Return the (X, Y) coordinate for the center point of the cell that contains the specified text.  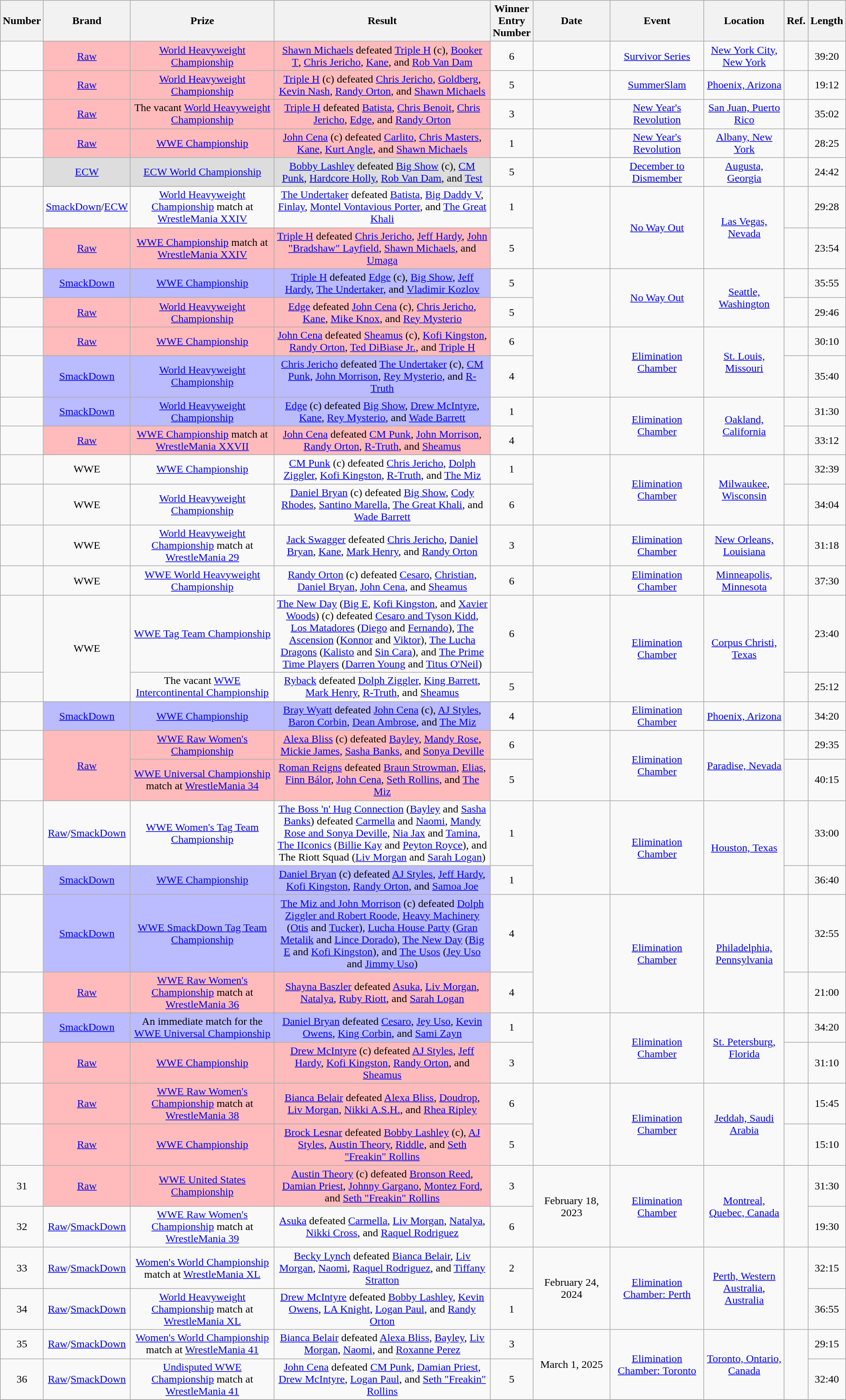
Becky Lynch defeated Bianca Belair, Liv Morgan, Naomi, Raquel Rodriguez, and Tiffany Stratton (382, 1268)
Perth, Western Australia, Australia (744, 1288)
31:18 (827, 546)
St. Petersburg, Florida (744, 1048)
St. Louis, Missouri (744, 361)
The vacant WWE Intercontinental Championship (202, 687)
Result (382, 21)
The Undertaker defeated Batista, Big Daddy V, Finlay, Montel Vontavious Porter, and The Great Khali (382, 207)
28:25 (827, 143)
December to Dismember (657, 172)
WWE Raw Women's Championship match at WrestleMania 38 (202, 1104)
32:15 (827, 1268)
Edge (c) defeated Big Show, Drew McIntyre, Kane, Rey Mysterio, and Wade Barrett (382, 411)
WWE United States Championship (202, 1186)
Bobby Lashley defeated Big Show (c), CM Punk, Hardcore Holly, Rob Van Dam, and Test (382, 172)
World Heavyweight Championship match at WrestleMania 29 (202, 546)
Triple H (c) defeated Chris Jericho, Goldberg, Kevin Nash, Randy Orton, and Shawn Michaels (382, 85)
Toronto, Ontario, Canada (744, 1364)
WWE Tag Team Championship (202, 634)
February 18, 2023 (572, 1206)
35:55 (827, 283)
Augusta, Georgia (744, 172)
WWE Women's Tag Team Championship (202, 833)
Seattle, Washington (744, 298)
Ref. (796, 21)
Brock Lesnar defeated Bobby Lashley (c), AJ Styles, Austin Theory, Riddle, and Seth "Freakin" Rollins (382, 1145)
WWE Raw Women's Championship (202, 745)
San Juan, Puerto Rico (744, 114)
An immediate match for the WWE Universal Championship (202, 1027)
Location (744, 21)
40:15 (827, 780)
Ryback defeated Dolph Ziggler, King Barrett, Mark Henry, R-Truth, and Sheamus (382, 687)
35 (22, 1344)
New York City, New York (744, 56)
World Heavyweight Championship match at WrestleMania XL (202, 1309)
Undisputed WWE Championship match at WrestleMania 41 (202, 1379)
34 (22, 1309)
WWE Raw Women's Championship match at WrestleMania 36 (202, 992)
Daniel Bryan (c) defeated Big Show, Cody Rhodes, Santino Marella, The Great Khali, and Wade Barrett (382, 505)
Corpus Christi, Texas (744, 648)
Bianca Belair defeated Alexa Bliss, Doudrop, Liv Morgan, Nikki A.S.H., and Rhea Ripley (382, 1104)
33:12 (827, 441)
Elimination Chamber: Perth (657, 1288)
Daniel Bryan defeated Cesaro, Jey Uso, Kevin Owens, King Corbin, and Sami Zayn (382, 1027)
WWE Championship match at WrestleMania XXVII (202, 441)
35:40 (827, 376)
29:15 (827, 1344)
SmackDown/ECW (87, 207)
Drew McIntyre (c) defeated AJ Styles, Jeff Hardy, Kofi Kingston, Randy Orton, and Sheamus (382, 1063)
32:55 (827, 933)
33 (22, 1268)
25:12 (827, 687)
19:12 (827, 85)
Number (22, 21)
WWE Championship match at WrestleMania XXIV (202, 248)
Daniel Bryan (c) defeated AJ Styles, Jeff Hardy, Kofi Kingston, Randy Orton, and Samoa Joe (382, 880)
WWE SmackDown Tag Team Championship (202, 933)
John Cena defeated Sheamus (c), Kofi Kingston, Randy Orton, Ted DiBiase Jr., and Triple H (382, 341)
CM Punk (c) defeated Chris Jericho, Dolph Ziggler, Kofi Kingston, R-Truth, and The Miz (382, 469)
33:00 (827, 833)
Triple H defeated Edge (c), Big Show, Jeff Hardy, The Undertaker, and Vladimir Kozlov (382, 283)
Roman Reigns defeated Braun Strowman, Elias, Finn Bálor, John Cena, Seth Rollins, and The Miz (382, 780)
John Cena defeated CM Punk, John Morrison, Randy Orton, R-Truth, and Sheamus (382, 441)
36:55 (827, 1309)
29:46 (827, 312)
ECW (87, 172)
29:35 (827, 745)
Triple H defeated Batista, Chris Benoit, Chris Jericho, Edge, and Randy Orton (382, 114)
30:10 (827, 341)
Chris Jericho defeated The Undertaker (c), CM Punk, John Morrison, Rey Mysterio, and R-Truth (382, 376)
Alexa Bliss (c) defeated Bayley, Mandy Rose, Mickie James, Sasha Banks, and Sonya Deville (382, 745)
23:54 (827, 248)
March 1, 2025 (572, 1364)
ECW World Championship (202, 172)
Albany, New York (744, 143)
World Heavyweight Championship match at WrestleMania XXIV (202, 207)
Elimination Chamber: Toronto (657, 1364)
Event (657, 21)
Randy Orton (c) defeated Cesaro, Christian, Daniel Bryan, John Cena, and Sheamus (382, 581)
Houston, Texas (744, 848)
Jeddah, Saudi Arabia (744, 1124)
34:04 (827, 505)
Montreal, Quebec, Canada (744, 1206)
Oakland, California (744, 426)
35:02 (827, 114)
The vacant World Heavyweight Championship (202, 114)
Date (572, 21)
SummerSlam (657, 85)
February 24, 2024 (572, 1288)
Winner Entry Number (512, 21)
Las Vegas, Nevada (744, 228)
23:40 (827, 634)
36 (22, 1379)
36:40 (827, 880)
39:20 (827, 56)
Women's World Championship match at WrestleMania XL (202, 1268)
Bianca Belair defeated Alexa Bliss, Bayley, Liv Morgan, Naomi, and Roxanne Perez (382, 1344)
Asuka defeated Carmella, Liv Morgan, Natalya, Nikki Cross, and Raquel Rodriguez (382, 1227)
Shayna Baszler defeated Asuka, Liv Morgan, Natalya, Ruby Riott, and Sarah Logan (382, 992)
Milwaukee, Wisconsin (744, 490)
29:28 (827, 207)
2 (512, 1268)
WWE Universal Championship match at WrestleMania 34 (202, 780)
New Orleans, Louisiana (744, 546)
37:30 (827, 581)
Bray Wyatt defeated John Cena (c), AJ Styles, Baron Corbin, Dean Ambrose, and The Miz (382, 716)
WWE Raw Women's Championship match at WrestleMania 39 (202, 1227)
Length (827, 21)
24:42 (827, 172)
Philadelphia, Pennsylvania (744, 954)
Jack Swagger defeated Chris Jericho, Daniel Bryan, Kane, Mark Henry, and Randy Orton (382, 546)
Shawn Michaels defeated Triple H (c), Booker T, Chris Jericho, Kane, and Rob Van Dam (382, 56)
31 (22, 1186)
Drew McIntyre defeated Bobby Lashley, Kevin Owens, LA Knight, Logan Paul, and Randy Orton (382, 1309)
Triple H defeated Chris Jericho, Jeff Hardy, John "Bradshaw" Layfield, Shawn Michaels, and Umaga (382, 248)
Edge defeated John Cena (c), Chris Jericho, Kane, Mike Knox, and Rey Mysterio (382, 312)
Paradise, Nevada (744, 766)
15:10 (827, 1145)
15:45 (827, 1104)
John Cena (c) defeated Carlito, Chris Masters, Kane, Kurt Angle, and Shawn Michaels (382, 143)
Women's World Championship match at WrestleMania 41 (202, 1344)
John Cena defeated CM Punk, Damian Priest, Drew McIntyre, Logan Paul, and Seth "Freakin" Rollins (382, 1379)
Minneapolis, Minnesota (744, 581)
Prize (202, 21)
32:39 (827, 469)
19:30 (827, 1227)
Survivor Series (657, 56)
21:00 (827, 992)
31:10 (827, 1063)
Brand (87, 21)
32 (22, 1227)
32:40 (827, 1379)
WWE World Heavyweight Championship (202, 581)
Austin Theory (c) defeated Bronson Reed, Damian Priest, Johnny Gargano, Montez Ford, and Seth "Freakin" Rollins (382, 1186)
